Output the (x, y) coordinate of the center of the cell containing the given text.  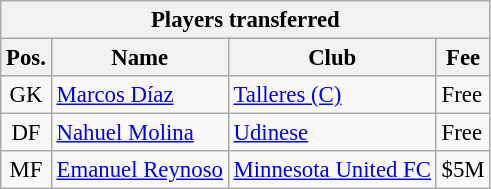
Minnesota United FC (332, 170)
GK (26, 95)
Nahuel Molina (140, 133)
Fee (463, 58)
Players transferred (246, 20)
$5M (463, 170)
Pos. (26, 58)
Name (140, 58)
MF (26, 170)
Club (332, 58)
Talleres (C) (332, 95)
DF (26, 133)
Marcos Díaz (140, 95)
Emanuel Reynoso (140, 170)
Udinese (332, 133)
